Determine the [x, y] coordinate at the center of the cell enclosing the given text.  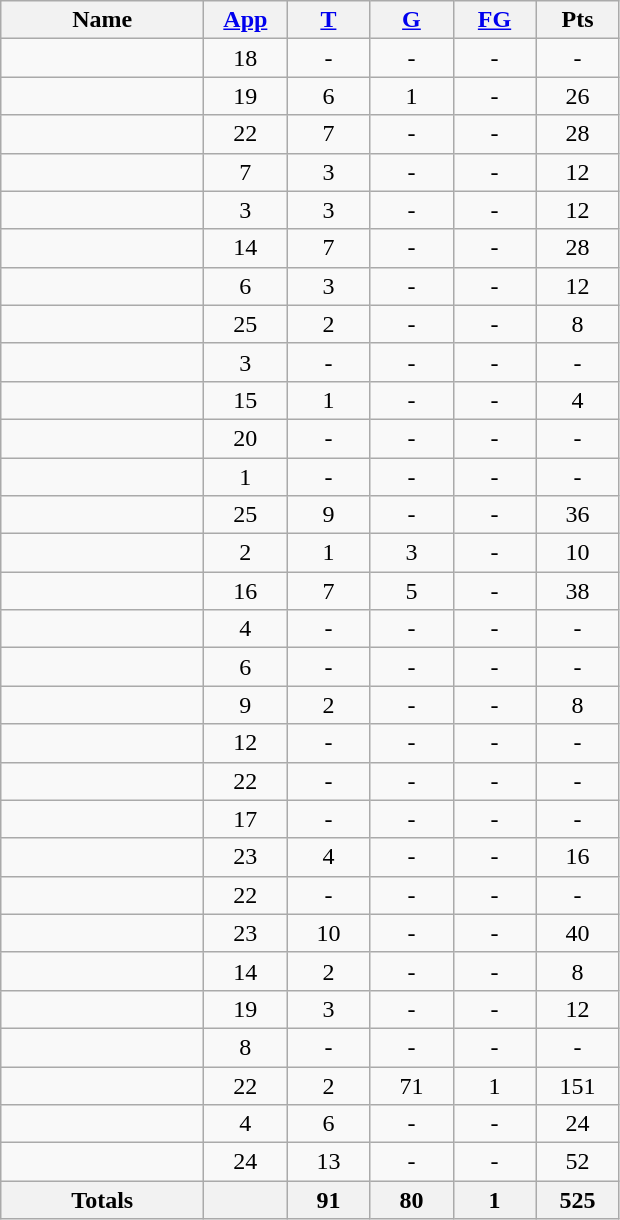
525 [578, 1200]
G [412, 20]
15 [246, 400]
151 [578, 1085]
13 [328, 1162]
T [328, 20]
18 [246, 58]
71 [412, 1085]
App [246, 20]
38 [578, 591]
5 [412, 591]
FG [494, 20]
52 [578, 1162]
91 [328, 1200]
26 [578, 96]
36 [578, 515]
40 [578, 933]
20 [246, 438]
17 [246, 819]
Pts [578, 20]
Totals [102, 1200]
80 [412, 1200]
Name [102, 20]
